Return the [X, Y] coordinate for the center point of the cell that contains the specified text.  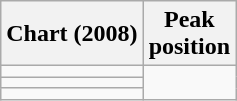
Peakposition [189, 34]
Chart (2008) [72, 34]
